Provide the [x, y] coordinate of the cell's center where the given text is located.  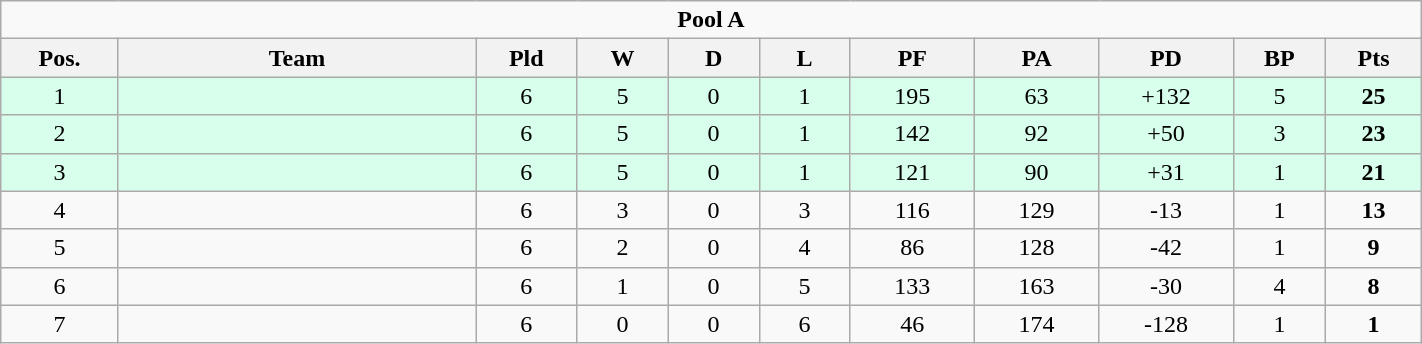
90 [1036, 172]
86 [912, 248]
Pool A [711, 20]
13 [1374, 210]
25 [1374, 96]
D [714, 58]
46 [912, 324]
PA [1036, 58]
Team [296, 58]
116 [912, 210]
142 [912, 134]
133 [912, 286]
+50 [1166, 134]
128 [1036, 248]
-30 [1166, 286]
21 [1374, 172]
BP [1280, 58]
PD [1166, 58]
Pts [1374, 58]
Pld [526, 58]
8 [1374, 286]
174 [1036, 324]
-128 [1166, 324]
Pos. [60, 58]
121 [912, 172]
W [622, 58]
63 [1036, 96]
+31 [1166, 172]
PF [912, 58]
L [804, 58]
129 [1036, 210]
7 [60, 324]
92 [1036, 134]
23 [1374, 134]
-42 [1166, 248]
163 [1036, 286]
9 [1374, 248]
+132 [1166, 96]
-13 [1166, 210]
195 [912, 96]
